Provide the [X, Y] coordinate of the cell's center where the given text is located.  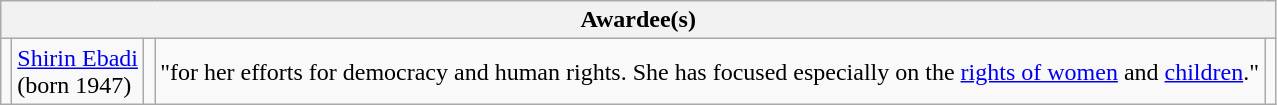
"for her efforts for democracy and human rights. She has focused especially on the rights of women and children." [710, 72]
Shirin Ebadi(born 1947) [78, 72]
Awardee(s) [638, 20]
